For the text-containing cell, return its midpoint in [X, Y] coordinate format. 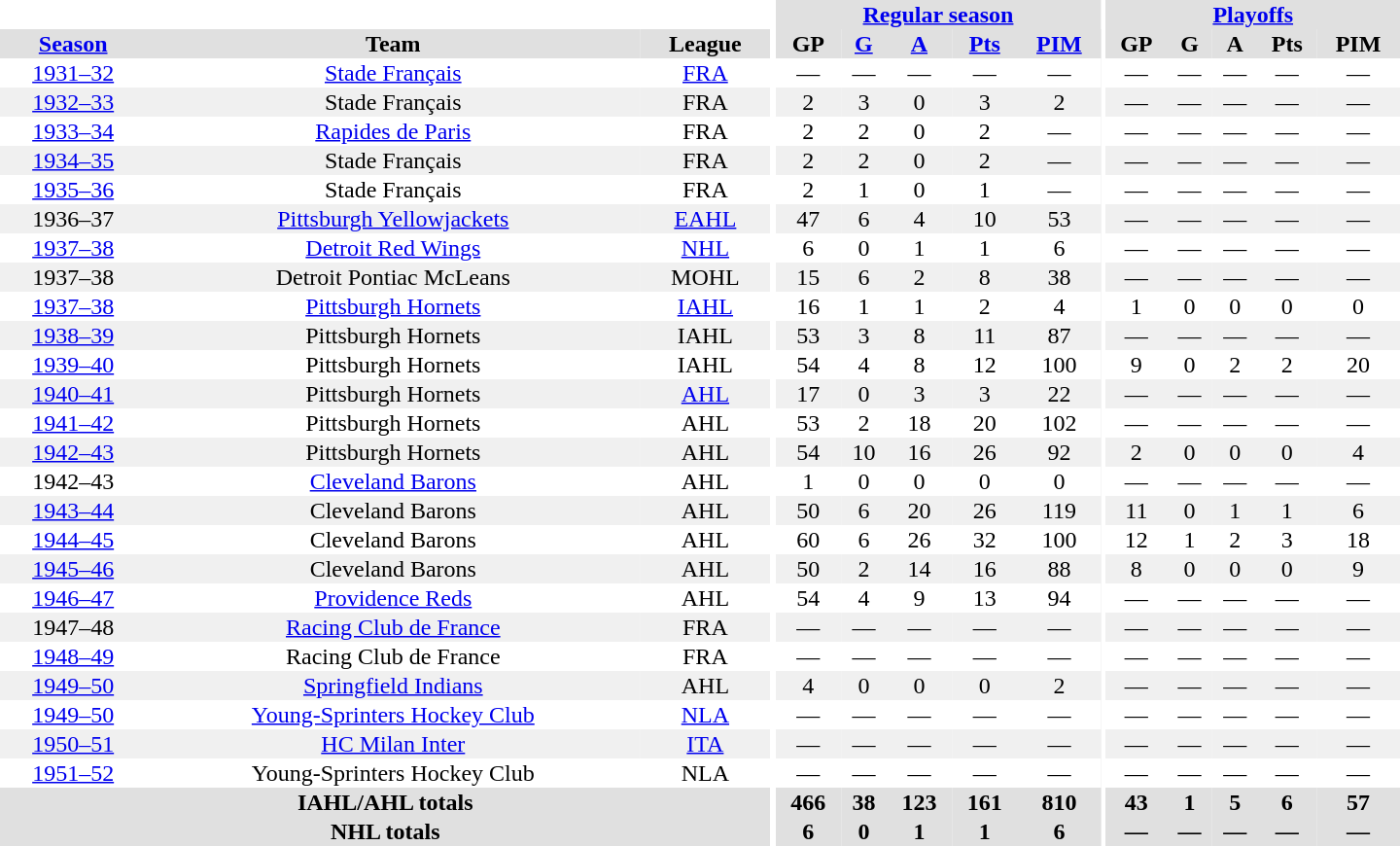
Season [73, 44]
32 [984, 540]
1938–39 [73, 335]
1946–47 [73, 598]
466 [809, 802]
1936–37 [73, 219]
Regular season [939, 15]
League [705, 44]
1934–35 [73, 160]
MOHL [705, 277]
IAHL/AHL totals [385, 802]
1931–32 [73, 73]
22 [1059, 394]
123 [920, 802]
Providence Reds [393, 598]
47 [809, 219]
102 [1059, 423]
Rapides de Paris [393, 131]
Pittsburgh Yellowjackets [393, 219]
14 [920, 569]
810 [1059, 802]
Detroit Pontiac McLeans [393, 277]
HC Milan Inter [393, 744]
17 [809, 394]
1944–45 [73, 540]
94 [1059, 598]
Detroit Red Wings [393, 248]
1941–42 [73, 423]
5 [1235, 802]
1945–46 [73, 569]
1947–48 [73, 627]
60 [809, 540]
88 [1059, 569]
161 [984, 802]
NHL totals [385, 831]
13 [984, 598]
1935–36 [73, 190]
1932–33 [73, 102]
1943–44 [73, 511]
EAHL [705, 219]
43 [1136, 802]
92 [1059, 452]
1951–52 [73, 773]
1940–41 [73, 394]
Playoffs [1252, 15]
ITA [705, 744]
1950–51 [73, 744]
57 [1358, 802]
1948–49 [73, 656]
1939–40 [73, 365]
119 [1059, 511]
87 [1059, 335]
Team [393, 44]
15 [809, 277]
1933–34 [73, 131]
NHL [705, 248]
Springfield Indians [393, 686]
